Return the (X, Y) coordinate for the center point of the cell that contains the specified text.  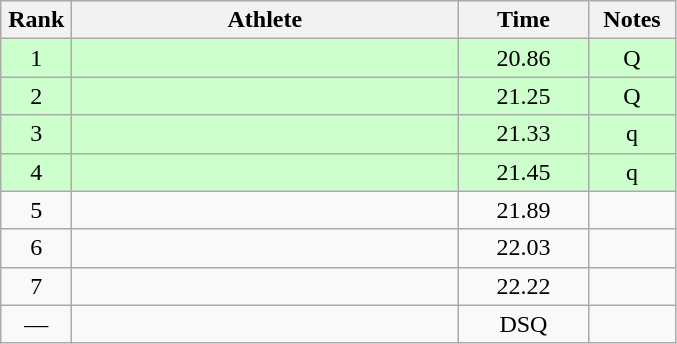
2 (36, 96)
4 (36, 172)
5 (36, 210)
Notes (632, 20)
22.03 (524, 248)
20.86 (524, 58)
DSQ (524, 324)
Rank (36, 20)
21.33 (524, 134)
— (36, 324)
6 (36, 248)
21.89 (524, 210)
Athlete (265, 20)
Time (524, 20)
1 (36, 58)
7 (36, 286)
21.45 (524, 172)
3 (36, 134)
22.22 (524, 286)
21.25 (524, 96)
